Capture the cell that displays the provided text and extract its [x, y] central coordinate. 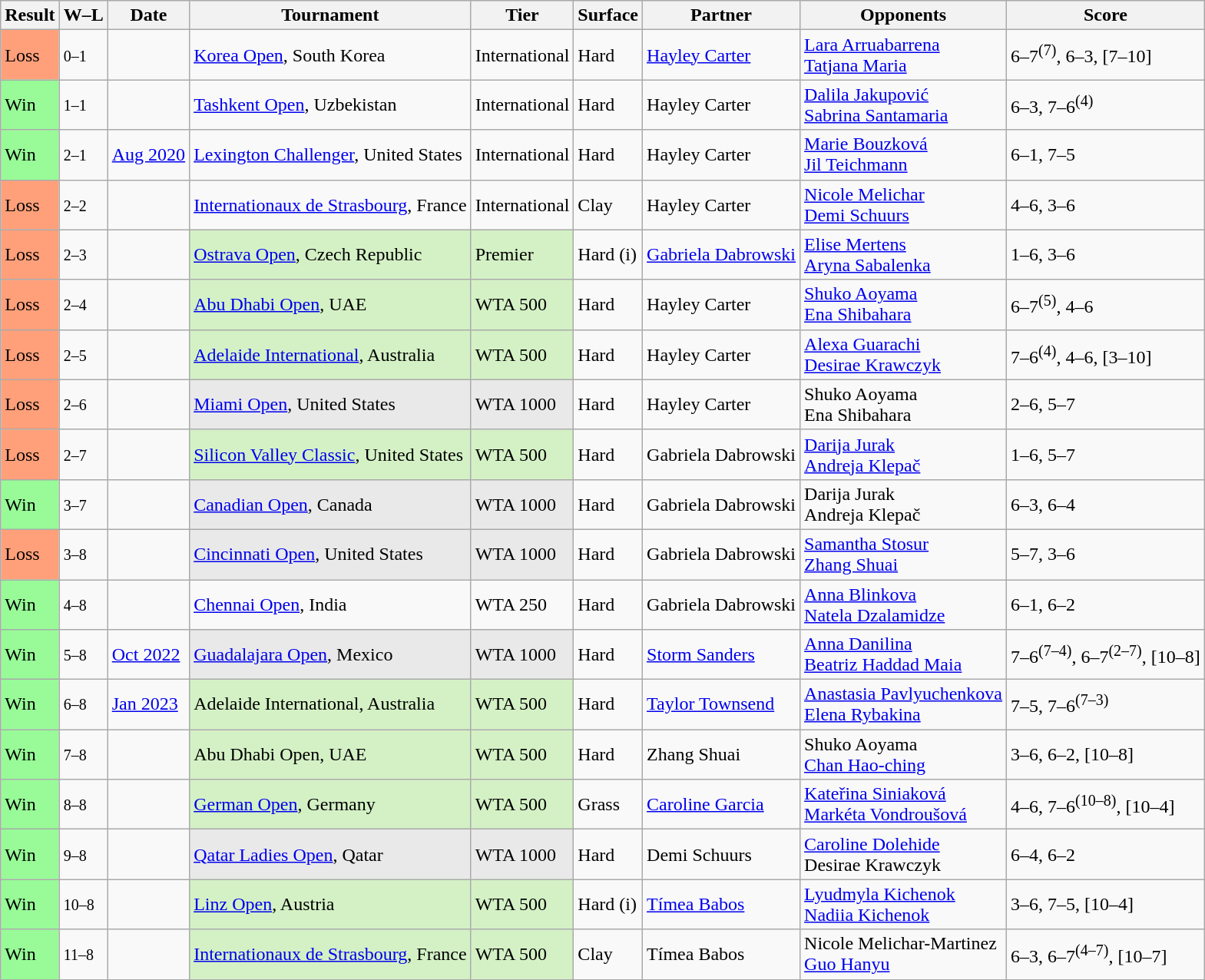
Grass [608, 805]
Linz Open, Austria [330, 905]
2–6 [83, 404]
6–1, 7–5 [1106, 155]
Zhang Shuai [722, 754]
Date [148, 15]
Kateřina Siniaková Markéta Vondroušová [903, 805]
Alexa Guarachi Desirae Krawczyk [903, 355]
Cincinnati Open, United States [330, 555]
Ostrava Open, Czech Republic [330, 255]
Caroline Garcia [722, 805]
Anastasia Pavlyuchenkova Elena Rybakina [903, 705]
6–3, 7–6(4) [1106, 104]
Anna Danilina Beatriz Haddad Maia [903, 654]
Shuko Aoyama Chan Hao-ching [903, 754]
2–2 [83, 204]
3–6, 7–5, [10–4] [1106, 905]
6–3, 6–4 [1106, 504]
9–8 [83, 854]
7–5, 7–6(7–3) [1106, 705]
Miami Open, United States [330, 404]
4–6, 7–6(10–8), [10–4] [1106, 805]
Partner [722, 15]
Tournament [330, 15]
Korea Open, South Korea [330, 55]
Lexington Challenger, United States [330, 155]
2–4 [83, 304]
Qatar Ladies Open, Qatar [330, 854]
WTA 250 [522, 604]
1–1 [83, 104]
6–3, 6–7(4–7), [10–7] [1106, 954]
Taylor Townsend [722, 705]
7–6(4), 4–6, [3–10] [1106, 355]
2–1 [83, 155]
Opponents [903, 15]
Nicole Melichar Demi Schuurs [903, 204]
W–L [83, 15]
7–8 [83, 754]
7–6(7–4), 6–7(2–7), [10–8] [1106, 654]
Silicon Valley Classic, United States [330, 455]
Lara Arruabarrena Tatjana Maria [903, 55]
6–1, 6–2 [1106, 604]
Nicole Melichar-Martinez Guo Hanyu [903, 954]
2–3 [83, 255]
Anna Blinkova Natela Dzalamidze [903, 604]
8–8 [83, 805]
3–8 [83, 555]
Score [1106, 15]
Aug 2020 [148, 155]
German Open, Germany [330, 805]
6–7(5), 4–6 [1106, 304]
Surface [608, 15]
6–8 [83, 705]
6–7(7), 6–3, [7–10] [1106, 55]
2–6, 5–7 [1106, 404]
1–6, 3–6 [1106, 255]
5–8 [83, 654]
Result [30, 15]
Tier [522, 15]
Oct 2022 [148, 654]
Caroline Dolehide Desirae Krawczyk [903, 854]
10–8 [83, 905]
3–6, 6–2, [10–8] [1106, 754]
Demi Schuurs [722, 854]
5–7, 3–6 [1106, 555]
Guadalajara Open, Mexico [330, 654]
2–5 [83, 355]
Elise Mertens Aryna Sabalenka [903, 255]
4–8 [83, 604]
0–1 [83, 55]
Tashkent Open, Uzbekistan [330, 104]
Marie Bouzková Jil Teichmann [903, 155]
Premier [522, 255]
Canadian Open, Canada [330, 504]
2–7 [83, 455]
Chennai Open, India [330, 604]
Storm Sanders [722, 654]
4–6, 3–6 [1106, 204]
11–8 [83, 954]
Dalila Jakupović Sabrina Santamaria [903, 104]
6–4, 6–2 [1106, 854]
3–7 [83, 504]
Samantha Stosur Zhang Shuai [903, 555]
1–6, 5–7 [1106, 455]
Jan 2023 [148, 705]
Lyudmyla Kichenok Nadiia Kichenok [903, 905]
